Determine the [x, y] coordinate at the center of the cell enclosing the given text.  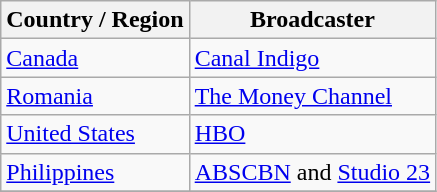
HBO [312, 134]
United States [95, 134]
The Money Channel [312, 96]
Country / Region [95, 20]
Canal Indigo [312, 58]
ABSCBN and Studio 23 [312, 172]
Romania [95, 96]
Canada [95, 58]
Philippines [95, 172]
Broadcaster [312, 20]
